Identify which cell holds the provided text, then report its (X, Y) central coordinate. 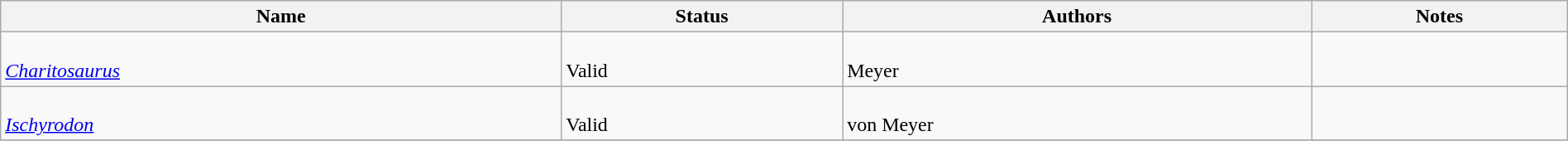
Notes (1440, 17)
Charitosaurus (281, 60)
Ischyrodon (281, 113)
Status (702, 17)
Name (281, 17)
Authors (1077, 17)
von Meyer (1058, 113)
Meyer (1058, 60)
